Scan for the cell matching the given text and deliver its [x, y] coordinate at center. 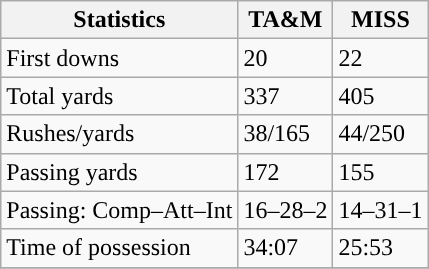
Passing: Comp–Att–Int [120, 210]
155 [380, 172]
172 [286, 172]
Passing yards [120, 172]
TA&M [286, 20]
14–31–1 [380, 210]
Total yards [120, 96]
22 [380, 58]
25:53 [380, 248]
20 [286, 58]
16–28–2 [286, 210]
Time of possession [120, 248]
Rushes/yards [120, 134]
405 [380, 96]
44/250 [380, 134]
337 [286, 96]
MISS [380, 20]
First downs [120, 58]
38/165 [286, 134]
34:07 [286, 248]
Statistics [120, 20]
